Identify which cell holds the provided text, then report its (X, Y) central coordinate. 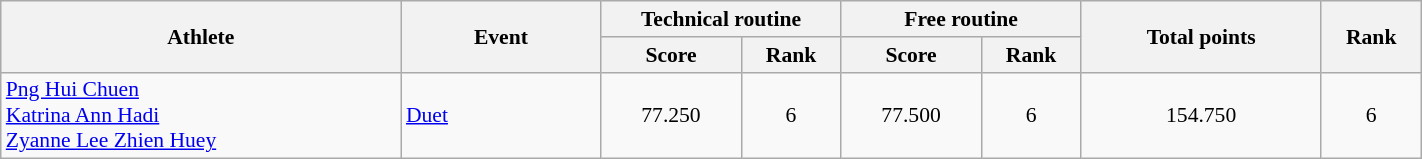
Total points (1201, 36)
Event (501, 36)
Png Hui ChuenKatrina Ann HadiZyanne Lee Zhien Huey (201, 116)
Free routine (961, 19)
77.500 (911, 116)
77.250 (671, 116)
154.750 (1201, 116)
Technical routine (721, 19)
Athlete (201, 36)
Duet (501, 116)
